Scan for the cell matching the given text and deliver its [X, Y] coordinate at center. 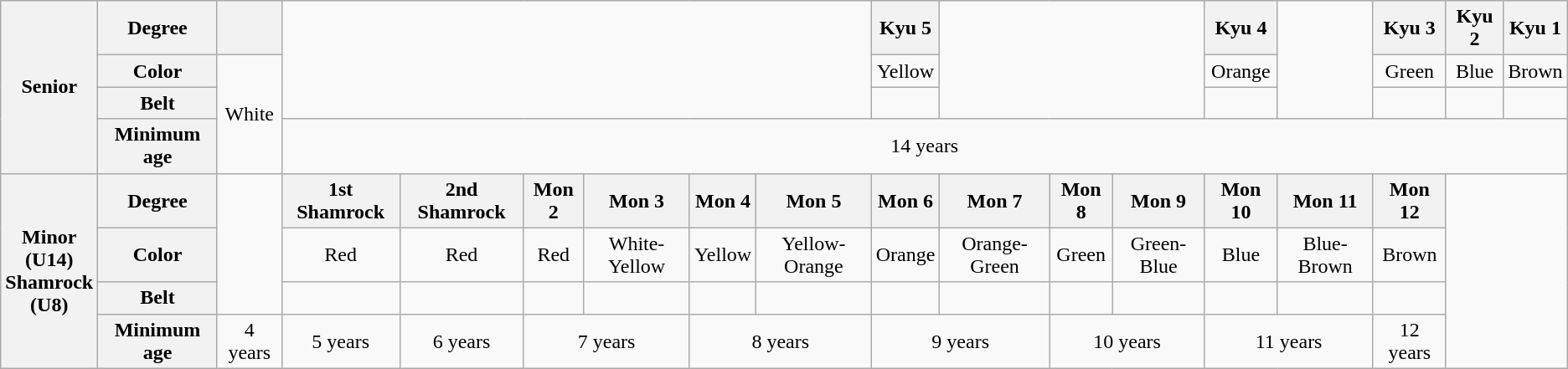
Mon 11 [1325, 201]
12 years [1409, 341]
Mon 10 [1241, 201]
4 years [250, 341]
6 years [462, 341]
9 years [960, 341]
Mon 2 [554, 201]
White-Yellow [637, 254]
1st Shamrock [340, 201]
Mon 12 [1409, 201]
Mon 8 [1081, 201]
Mon 7 [995, 201]
Kyu 4 [1241, 28]
Blue-Brown [1325, 254]
Green-Blue [1158, 254]
Mon 4 [722, 201]
Mon 9 [1158, 201]
Minor(U14)Shamrock(U8) [49, 271]
Yellow-Orange [814, 254]
7 years [606, 341]
Kyu 1 [1536, 28]
11 years [1288, 341]
Kyu 2 [1474, 28]
5 years [340, 341]
14 years [925, 146]
Mon 3 [637, 201]
10 years [1127, 341]
Kyu 3 [1409, 28]
8 years [781, 341]
Kyu 5 [905, 28]
2nd Shamrock [462, 201]
White [250, 114]
Senior [49, 87]
Orange-Green [995, 254]
Mon 6 [905, 201]
Mon 5 [814, 201]
